Extract the [X, Y] coordinate from the center of the cell holding the provided text.  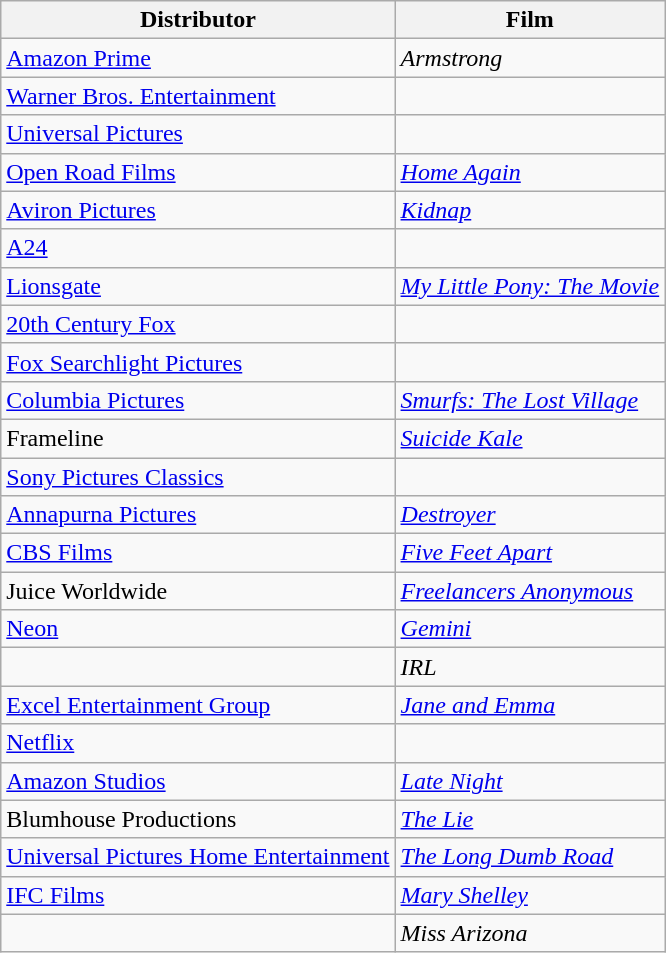
Open Road Films [198, 172]
Miss Arizona [530, 933]
Late Night [530, 781]
A24 [198, 248]
Frameline [198, 438]
Warner Bros. Entertainment [198, 96]
Excel Entertainment Group [198, 705]
IRL [530, 667]
Jane and Emma [530, 705]
Smurfs: The Lost Village [530, 400]
IFC Films [198, 895]
20th Century Fox [198, 324]
Juice Worldwide [198, 591]
Home Again [530, 172]
Five Feet Apart [530, 553]
CBS Films [198, 553]
Distributor [198, 20]
Sony Pictures Classics [198, 477]
Kidnap [530, 210]
Fox Searchlight Pictures [198, 362]
Aviron Pictures [198, 210]
Destroyer [530, 515]
Mary Shelley [530, 895]
Freelancers Anonymous [530, 591]
Gemini [530, 629]
My Little Pony: The Movie [530, 286]
Neon [198, 629]
Film [530, 20]
Lionsgate [198, 286]
Armstrong [530, 58]
Netflix [198, 743]
Blumhouse Productions [198, 819]
Universal Pictures Home Entertainment [198, 857]
Columbia Pictures [198, 400]
Annapurna Pictures [198, 515]
Suicide Kale [530, 438]
The Lie [530, 819]
Amazon Studios [198, 781]
Universal Pictures [198, 134]
The Long Dumb Road [530, 857]
Amazon Prime [198, 58]
